Identify which cell holds the provided text, then report its (x, y) central coordinate. 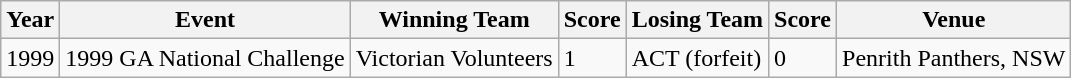
1999 GA National Challenge (205, 58)
Winning Team (454, 20)
Victorian Volunteers (454, 58)
1 (592, 58)
ACT (forfeit) (697, 58)
0 (803, 58)
Losing Team (697, 20)
Venue (954, 20)
Penrith Panthers, NSW (954, 58)
Event (205, 20)
Year (30, 20)
1999 (30, 58)
